Identify which cell holds the provided text, then report its [x, y] central coordinate. 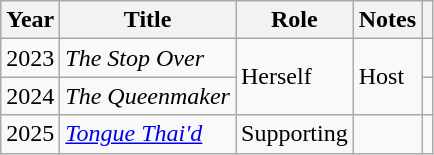
Notes [387, 20]
2024 [30, 96]
2025 [30, 134]
Supporting [295, 134]
Herself [295, 77]
Year [30, 20]
Role [295, 20]
Title [148, 20]
2023 [30, 58]
The Stop Over [148, 58]
The Queenmaker [148, 96]
Host [387, 77]
Tongue Thai'd [148, 134]
